For the text-containing cell, return its midpoint in [X, Y] coordinate format. 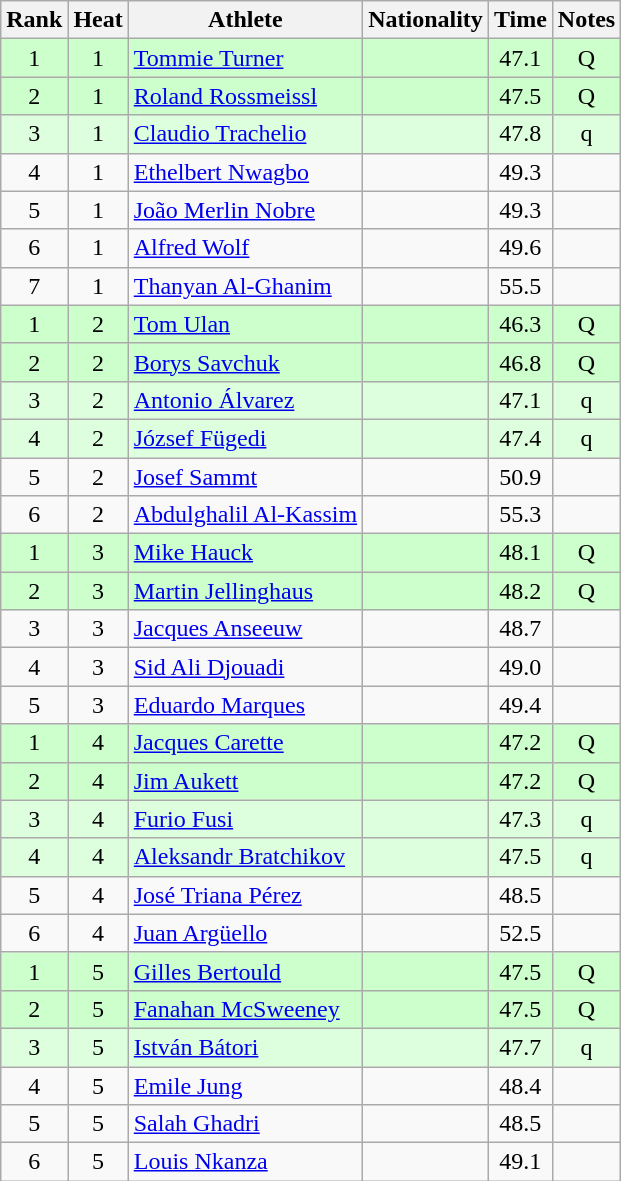
Notes [586, 20]
Mike Hauck [245, 553]
Jacques Anseeuw [245, 629]
Roland Rossmeissl [245, 96]
47.7 [520, 1047]
Salah Ghadri [245, 1124]
Borys Savchuk [245, 362]
Louis Nkanza [245, 1162]
Alfred Wolf [245, 248]
Martin Jellinghaus [245, 591]
7 [34, 286]
Heat [98, 20]
Fanahan McSweeney [245, 1009]
Thanyan Al-Ghanim [245, 286]
Athlete [245, 20]
Juan Argüello [245, 933]
49.0 [520, 667]
José Triana Pérez [245, 895]
Tommie Turner [245, 58]
Antonio Álvarez [245, 400]
Sid Ali Djouadi [245, 667]
Gilles Bertould [245, 971]
Aleksandr Bratchikov [245, 857]
Furio Fusi [245, 819]
Eduardo Marques [245, 705]
49.6 [520, 248]
49.4 [520, 705]
Time [520, 20]
48.7 [520, 629]
46.8 [520, 362]
Abdulghalil Al-Kassim [245, 515]
52.5 [520, 933]
49.1 [520, 1162]
48.1 [520, 553]
Ethelbert Nwagbo [245, 172]
47.8 [520, 134]
István Bátori [245, 1047]
Claudio Trachelio [245, 134]
Emile Jung [245, 1085]
Rank [34, 20]
48.2 [520, 591]
46.3 [520, 324]
Nationality [426, 20]
Jim Aukett [245, 781]
Tom Ulan [245, 324]
55.5 [520, 286]
55.3 [520, 515]
Josef Sammt [245, 477]
Jacques Carette [245, 743]
47.4 [520, 438]
47.3 [520, 819]
József Fügedi [245, 438]
50.9 [520, 477]
48.4 [520, 1085]
João Merlin Nobre [245, 210]
